Scan for the cell matching the given text and deliver its [X, Y] coordinate at center. 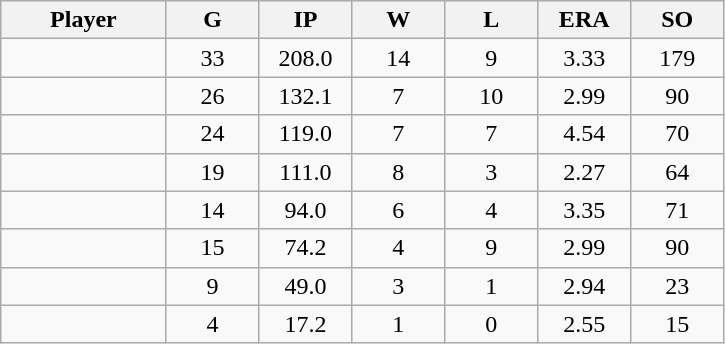
26 [212, 96]
Player [84, 20]
2.27 [584, 172]
17.2 [306, 324]
19 [212, 172]
179 [678, 58]
2.94 [584, 286]
111.0 [306, 172]
IP [306, 20]
33 [212, 58]
49.0 [306, 286]
SO [678, 20]
10 [492, 96]
119.0 [306, 134]
L [492, 20]
23 [678, 286]
G [212, 20]
ERA [584, 20]
4.54 [584, 134]
6 [398, 210]
94.0 [306, 210]
2.55 [584, 324]
3.35 [584, 210]
70 [678, 134]
64 [678, 172]
W [398, 20]
71 [678, 210]
0 [492, 324]
8 [398, 172]
74.2 [306, 248]
208.0 [306, 58]
132.1 [306, 96]
24 [212, 134]
3.33 [584, 58]
